Identify which cell holds the provided text, then report its [x, y] central coordinate. 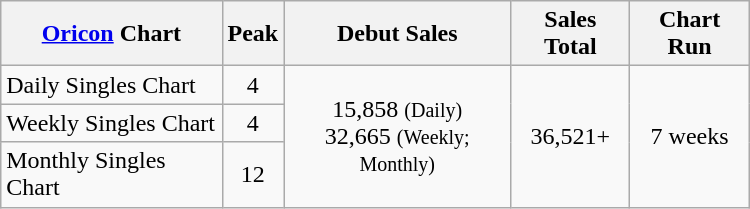
12 [253, 174]
Weekly Singles Chart [112, 123]
Daily Singles Chart [112, 85]
Monthly Singles Chart [112, 174]
Chart Run [690, 34]
36,521+ [570, 136]
Oricon Chart [112, 34]
15,858 (Daily) 32,665 (Weekly; Monthly) [398, 136]
Peak [253, 34]
7 weeks [690, 136]
Debut Sales [398, 34]
Sales Total [570, 34]
